Find where the given text appears and provide that cell's center as [x, y] coordinate. 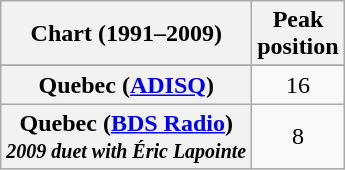
8 [298, 136]
Quebec (BDS Radio)2009 duet with Éric Lapointe [126, 136]
16 [298, 85]
Quebec (ADISQ) [126, 85]
Peakposition [298, 34]
Chart (1991–2009) [126, 34]
